Capture the cell that displays the provided text and extract its [x, y] central coordinate. 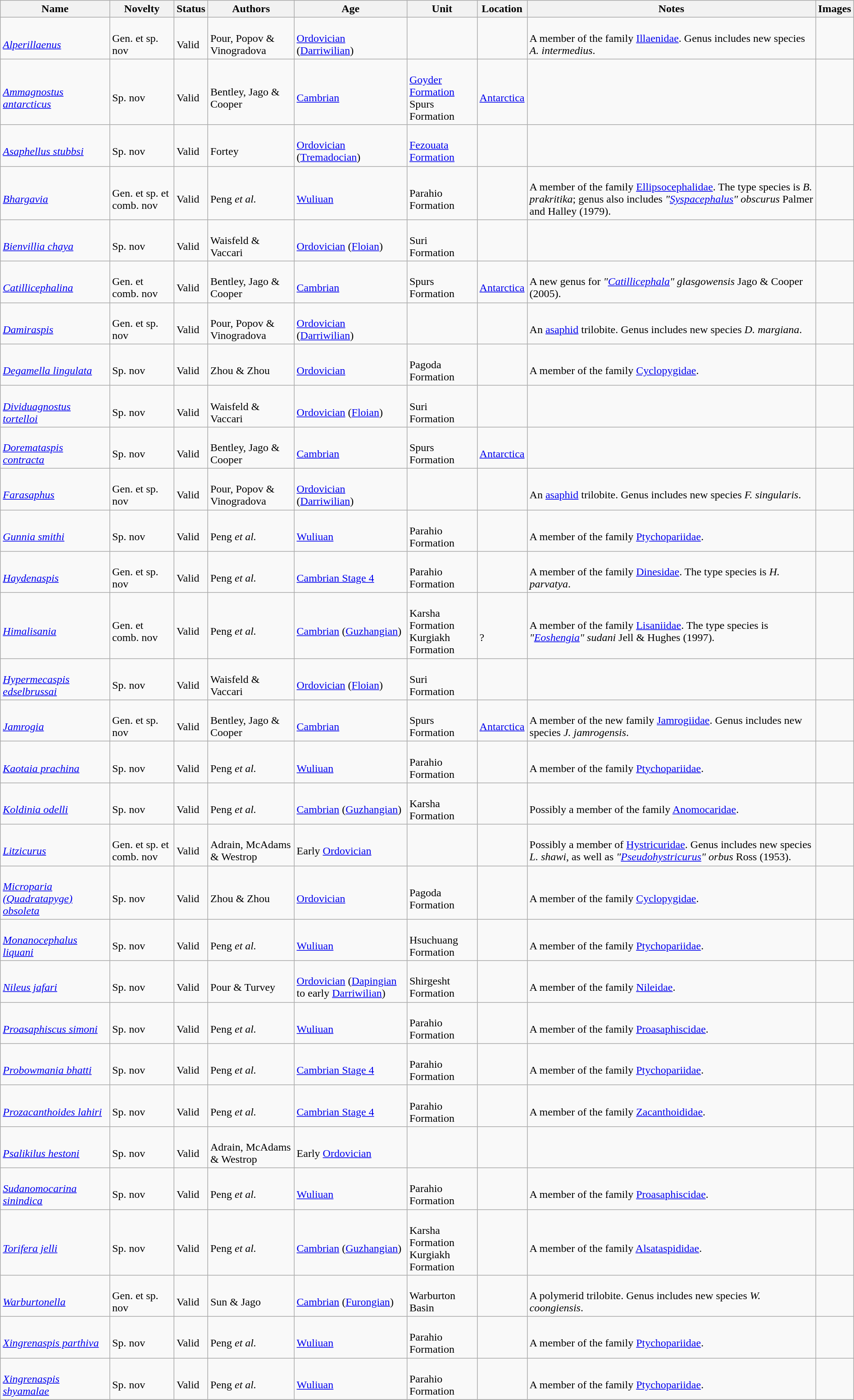
Ordovician (Dapingian to early Darriwilian) [350, 981]
Himalisania [55, 626]
Fezouata Formation [442, 145]
Degamella lingulata [55, 365]
Goyder Formation Spurs Formation [442, 92]
Doremataspis contracta [55, 447]
An asaphid trilobite. Genus includes new species F. singularis. [671, 489]
An asaphid trilobite. Genus includes new species D. margiana. [671, 323]
Proasaphiscus simoni [55, 1023]
A member of the family Lisaniidae. The type species is "Eoshengia" sudani Jell & Hughes (1997). [671, 626]
A polymerid trilobite. Genus includes new species W. coongiensis. [671, 1296]
Ordovician (Tremadocian) [350, 145]
Kaotaia prachina [55, 762]
Probowmania bhatti [55, 1064]
A member of the family Nileidae. [671, 981]
Pour & Turvey [251, 981]
Warburtonella [55, 1296]
Authors [251, 9]
A member of the family Dinesidae. The type species is H. parvatya. [671, 572]
Gunnia smithi [55, 530]
Images [835, 9]
Catillicephalina [55, 282]
Warburton Basin [442, 1296]
Name [55, 9]
Sudanomocarina sinindica [55, 1188]
Dividuagnostus tortelloi [55, 406]
Unit [442, 9]
Xingrenaspis parthiva [55, 1337]
? [502, 626]
Alperillaenus [55, 38]
Farasaphus [55, 489]
Damiraspis [55, 323]
Xingrenaspis shyamalae [55, 1379]
Torifera jelli [55, 1242]
Haydenaspis [55, 572]
A member of the new family Jamrogiidae. Genus includes new species J. jamrogensis. [671, 721]
Monanocephalus liquani [55, 940]
Koldinia odelli [55, 804]
A member of the family Ellipsocephalidae. The type species is B. prakritika; genus also includes "Syspacephalus" obscurus Palmer and Halley (1979). [671, 193]
Cambrian (Furongian) [350, 1296]
Possibly a member of the family Anomocaridae. [671, 804]
Bhargavia [55, 193]
Fortey [251, 145]
Microparia (Quadratapyge) obsoleta [55, 892]
A member of the family Illaenidae. Genus includes new species A. intermedius. [671, 38]
Asaphellus stubbsi [55, 145]
Nileus jafari [55, 981]
Notes [671, 9]
Sun & Jago [251, 1296]
Age [350, 9]
Jamrogia [55, 721]
Novelty [141, 9]
A member of the family Alsataspididae. [671, 1242]
Karsha Formation [442, 804]
Hypermecaspis edselbrussai [55, 679]
Psalikilus hestoni [55, 1147]
Shirgesht Formation [442, 981]
Prozacanthoides lahiri [55, 1106]
A member of the family Zacanthoididae. [671, 1106]
Possibly a member of Hystricuridae. Genus includes new species L. shawi, as well as "Pseudohystricurus" orbus Ross (1953). [671, 845]
Status [191, 9]
Hsuchuang Formation [442, 940]
Litzicurus [55, 845]
Bienvillia chaya [55, 240]
Ammagnostus antarcticus [55, 92]
Location [502, 9]
A new genus for "Catillicephala" glasgowensis Jago & Cooper (2005). [671, 282]
